Pinpoint the cell where the given text exists, returning its (x, y) midpoint coordinate. 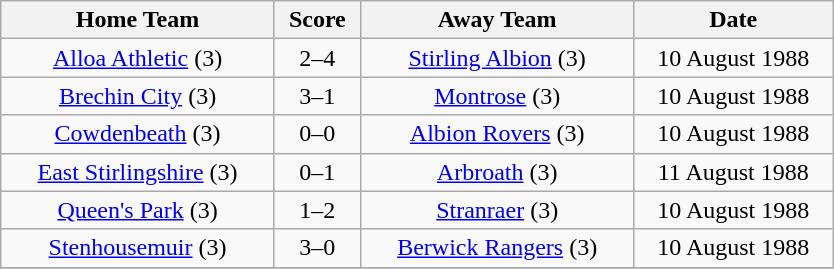
Alloa Athletic (3) (138, 58)
Berwick Rangers (3) (497, 248)
0–1 (317, 172)
Stranraer (3) (497, 210)
Date (734, 20)
Queen's Park (3) (138, 210)
Stirling Albion (3) (497, 58)
Away Team (497, 20)
Score (317, 20)
11 August 1988 (734, 172)
3–0 (317, 248)
Brechin City (3) (138, 96)
East Stirlingshire (3) (138, 172)
Home Team (138, 20)
Cowdenbeath (3) (138, 134)
0–0 (317, 134)
Montrose (3) (497, 96)
Albion Rovers (3) (497, 134)
Arbroath (3) (497, 172)
1–2 (317, 210)
2–4 (317, 58)
3–1 (317, 96)
Stenhousemuir (3) (138, 248)
